Identify which cell holds the provided text, then report its [X, Y] central coordinate. 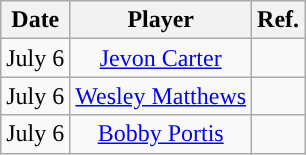
Ref. [278, 20]
Bobby Portis [161, 134]
Date [36, 20]
Player [161, 20]
Wesley Matthews [161, 96]
Jevon Carter [161, 58]
